Find where the given text appears and provide that cell's center as [X, Y] coordinate. 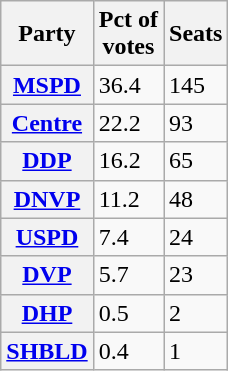
36.4 [128, 85]
Pct ofvotes [128, 34]
93 [196, 123]
SHBLD [47, 351]
2 [196, 313]
11.2 [128, 199]
USPD [47, 237]
DNVP [47, 199]
48 [196, 199]
24 [196, 237]
5.7 [128, 275]
1 [196, 351]
0.5 [128, 313]
16.2 [128, 161]
145 [196, 85]
22.2 [128, 123]
MSPD [47, 85]
DHP [47, 313]
65 [196, 161]
DDP [47, 161]
23 [196, 275]
Party [47, 34]
DVP [47, 275]
7.4 [128, 237]
Centre [47, 123]
0.4 [128, 351]
Seats [196, 34]
